Find where the given text appears and provide that cell's center as [X, Y] coordinate. 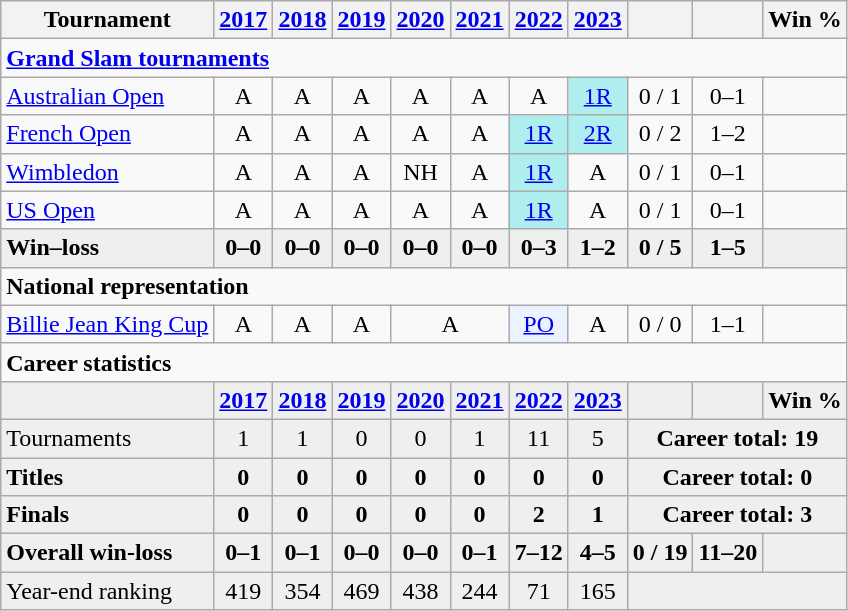
Career total: 19 [737, 438]
PO [538, 324]
Overall win-loss [108, 553]
7–12 [538, 553]
1–5 [728, 248]
0 / 2 [660, 134]
National representation [424, 286]
11 [538, 438]
165 [598, 591]
4–5 [598, 553]
Career total: 0 [737, 477]
Tournaments [108, 438]
11–20 [728, 553]
Grand Slam tournaments [424, 58]
French Open [108, 134]
0–3 [538, 248]
0 / 5 [660, 248]
244 [480, 591]
US Open [108, 210]
Career total: 3 [737, 515]
354 [302, 591]
71 [538, 591]
Career statistics [424, 362]
Wimbledon [108, 172]
5 [598, 438]
Tournament [108, 20]
2 [538, 515]
0 / 19 [660, 553]
Titles [108, 477]
Australian Open [108, 96]
Year-end ranking [108, 591]
469 [362, 591]
NH [420, 172]
1–1 [728, 324]
Win–loss [108, 248]
2R [598, 134]
419 [244, 591]
0 / 0 [660, 324]
Finals [108, 515]
438 [420, 591]
Billie Jean King Cup [108, 324]
